Identify which cell holds the provided text, then report its (X, Y) central coordinate. 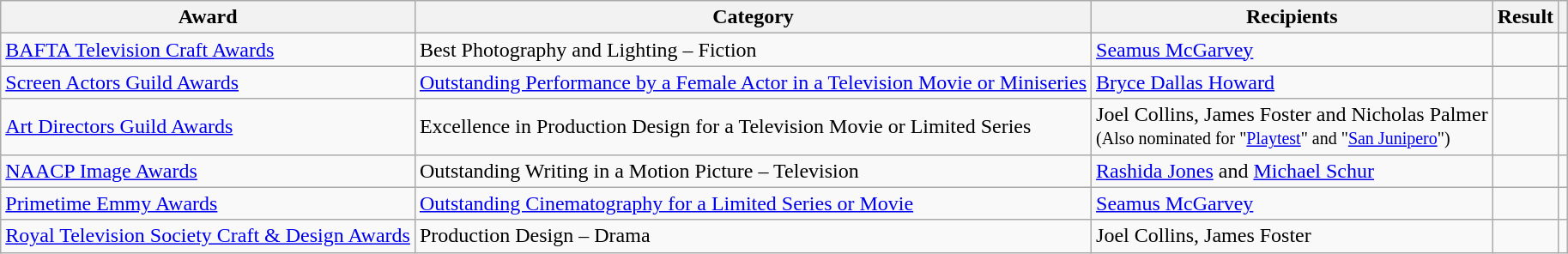
Bryce Dallas Howard (1293, 82)
Excellence in Production Design for a Television Movie or Limited Series (753, 127)
Best Photography and Lighting – Fiction (753, 50)
Joel Collins, James Foster and Nicholas Palmer (Also nominated for "Playtest" and "San Junipero") (1293, 127)
Screen Actors Guild Awards (208, 82)
Award (208, 17)
Primetime Emmy Awards (208, 203)
Joel Collins, James Foster (1293, 236)
Result (1525, 17)
Outstanding Writing in a Motion Picture – Television (753, 171)
Recipients (1293, 17)
BAFTA Television Craft Awards (208, 50)
Rashida Jones and Michael Schur (1293, 171)
Art Directors Guild Awards (208, 127)
Royal Television Society Craft & Design Awards (208, 236)
Outstanding Cinematography for a Limited Series or Movie (753, 203)
Category (753, 17)
Outstanding Performance by a Female Actor in a Television Movie or Miniseries (753, 82)
NAACP Image Awards (208, 171)
Production Design – Drama (753, 236)
